Pinpoint the cell where the given text exists, returning its [X, Y] midpoint coordinate. 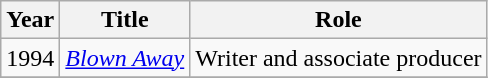
Role [338, 20]
Year [30, 20]
Writer and associate producer [338, 58]
Blown Away [125, 58]
Title [125, 20]
1994 [30, 58]
